Output the [X, Y] coordinate of the center of the cell containing the given text.  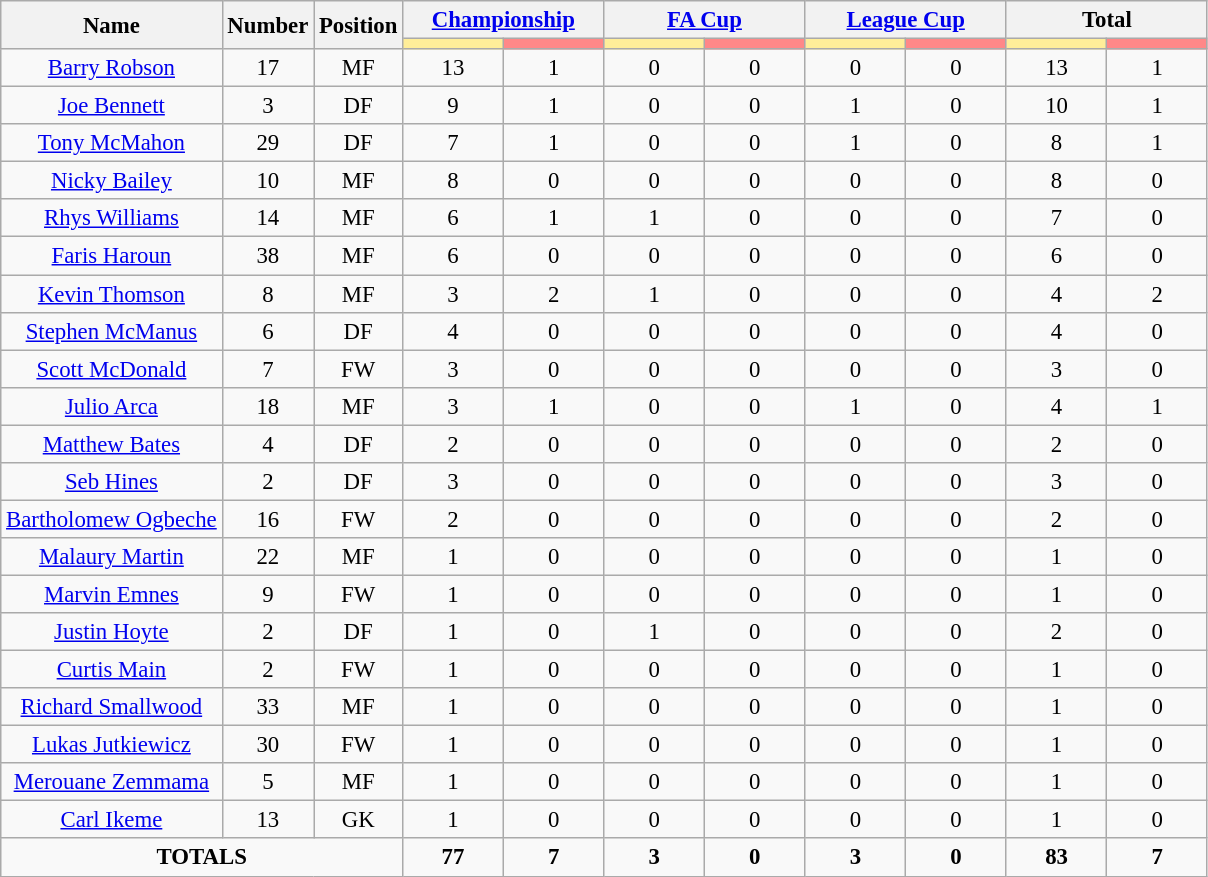
29 [268, 143]
Joe Bennett [112, 106]
FA Cup [704, 20]
Championship [504, 20]
Kevin Thomson [112, 294]
22 [268, 557]
Nicky Bailey [112, 181]
83 [1056, 858]
Stephen McManus [112, 331]
Scott McDonald [112, 369]
16 [268, 519]
Marvin Emnes [112, 594]
Curtis Main [112, 670]
Faris Haroun [112, 256]
5 [268, 782]
17 [268, 68]
TOTALS [202, 858]
League Cup [906, 20]
GK [358, 820]
33 [268, 707]
Barry Robson [112, 68]
Richard Smallwood [112, 707]
14 [268, 219]
Matthew Bates [112, 444]
Total [1106, 20]
Lukas Jutkiewicz [112, 745]
Number [268, 25]
18 [268, 406]
77 [454, 858]
Julio Arca [112, 406]
Malaury Martin [112, 557]
Position [358, 25]
Carl Ikeme [112, 820]
38 [268, 256]
Rhys Williams [112, 219]
Merouane Zemmama [112, 782]
Name [112, 25]
30 [268, 745]
Justin Hoyte [112, 632]
Seb Hines [112, 482]
Tony McMahon [112, 143]
Bartholomew Ogbeche [112, 519]
